From the cell containing the given text, extract its center point as [X, Y] coordinate. 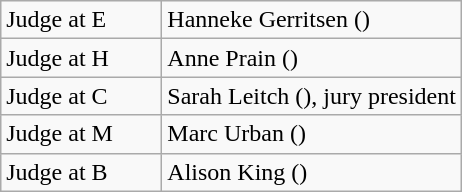
Alison King () [312, 172]
Judge at C [82, 96]
Hanneke Gerritsen () [312, 20]
Sarah Leitch (), jury president [312, 96]
Marc Urban () [312, 134]
Judge at H [82, 58]
Judge at B [82, 172]
Judge at E [82, 20]
Anne Prain () [312, 58]
Judge at M [82, 134]
